Search for the cell housing the specified text and yield its [x, y] center coordinate. 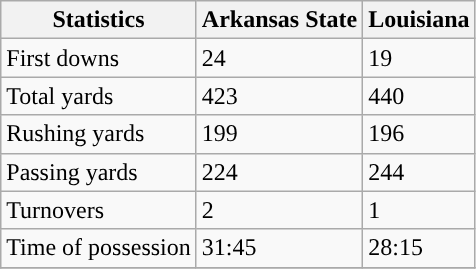
Louisiana [419, 20]
Time of possession [99, 248]
196 [419, 134]
423 [279, 96]
1 [419, 210]
Statistics [99, 20]
28:15 [419, 248]
31:45 [279, 248]
First downs [99, 58]
Turnovers [99, 210]
224 [279, 172]
19 [419, 58]
Total yards [99, 96]
440 [419, 96]
Rushing yards [99, 134]
199 [279, 134]
Arkansas State [279, 20]
2 [279, 210]
244 [419, 172]
Passing yards [99, 172]
24 [279, 58]
